Pinpoint the cell where the given text exists, returning its [x, y] midpoint coordinate. 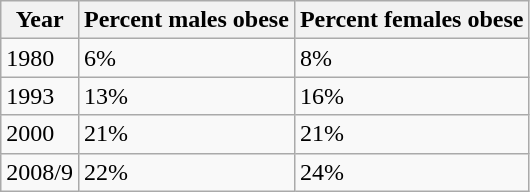
Percent females obese [412, 20]
1980 [40, 58]
1993 [40, 96]
13% [186, 96]
22% [186, 172]
Percent males obese [186, 20]
Year [40, 20]
16% [412, 96]
6% [186, 58]
24% [412, 172]
8% [412, 58]
2008/9 [40, 172]
2000 [40, 134]
